Find where the given text appears and provide that cell's center as [X, Y] coordinate. 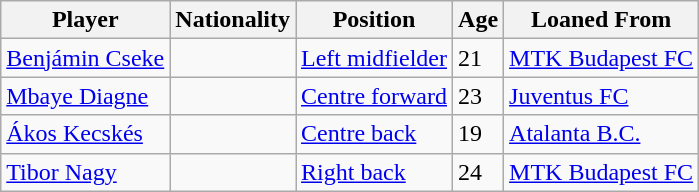
Tibor Nagy [86, 172]
Ákos Kecskés [86, 134]
Nationality [233, 20]
Left midfielder [374, 58]
Benjámin Cseke [86, 58]
Age [478, 20]
19 [478, 134]
Right back [374, 172]
Player [86, 20]
Mbaye Diagne [86, 96]
24 [478, 172]
Centre back [374, 134]
23 [478, 96]
Position [374, 20]
Atalanta B.C. [602, 134]
Centre forward [374, 96]
Loaned From [602, 20]
Juventus FC [602, 96]
21 [478, 58]
